From the cell containing the given text, extract its center point as (x, y) coordinate. 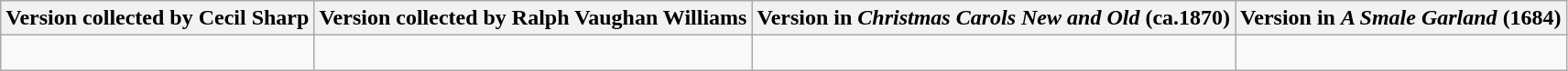
Version collected by Cecil Sharp (158, 18)
Version in Christmas Carols New and Old (ca.1870) (994, 18)
Version in A Smale Garland (1684) (1401, 18)
Version collected by Ralph Vaughan Williams (533, 18)
